Scan for the cell matching the given text and deliver its [x, y] coordinate at center. 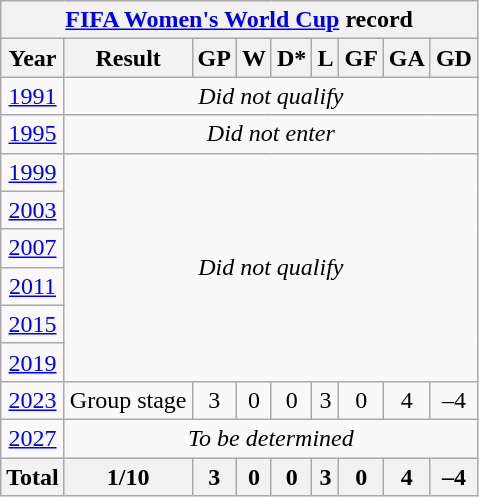
FIFA Women's World Cup record [240, 20]
2023 [33, 400]
1999 [33, 172]
Result [128, 58]
2019 [33, 362]
1995 [33, 134]
GD [454, 58]
To be determined [270, 438]
Total [33, 477]
GA [406, 58]
Did not enter [270, 134]
2003 [33, 210]
Group stage [128, 400]
L [326, 58]
Year [33, 58]
GF [361, 58]
GP [214, 58]
W [254, 58]
2015 [33, 324]
1991 [33, 96]
2027 [33, 438]
D* [291, 58]
2007 [33, 248]
2011 [33, 286]
1/10 [128, 477]
